Capture the cell that displays the provided text and extract its [x, y] central coordinate. 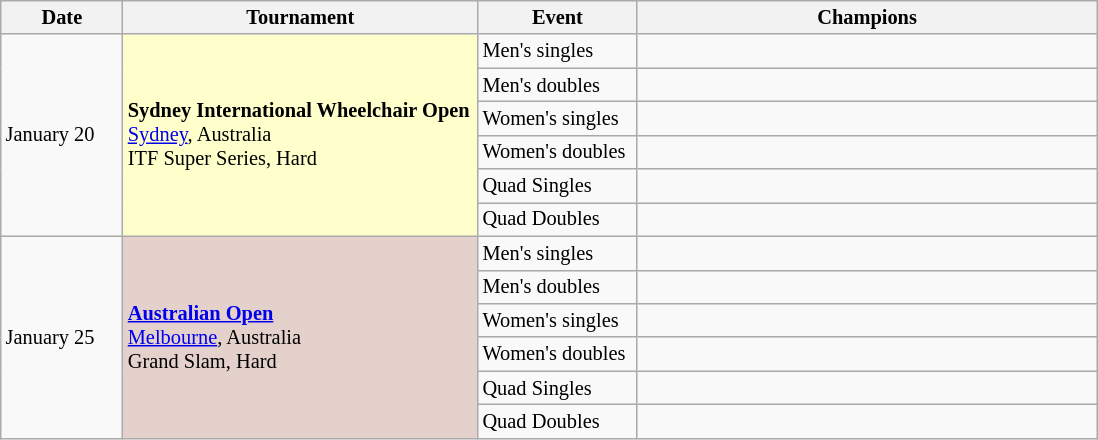
Champions [867, 17]
Australian Open Melbourne, AustraliaGrand Slam, Hard [300, 337]
January 20 [62, 135]
Date [62, 17]
Sydney International Wheelchair Open Sydney, AustraliaITF Super Series, Hard [300, 135]
Event [558, 17]
Tournament [300, 17]
January 25 [62, 337]
